Detect which cell encompasses the target text, then output its [x, y] center coordinate. 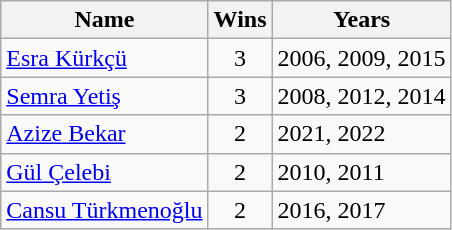
Gül Çelebi [104, 172]
2006, 2009, 2015 [362, 58]
Azize Bekar [104, 134]
Wins [240, 20]
Semra Yetiş [104, 96]
2016, 2017 [362, 210]
2008, 2012, 2014 [362, 96]
2010, 2011 [362, 172]
Cansu Türkmenoğlu [104, 210]
2021, 2022 [362, 134]
Name [104, 20]
Esra Kürkçü [104, 58]
Years [362, 20]
